Return (X, Y) of the center of cell containing provided text 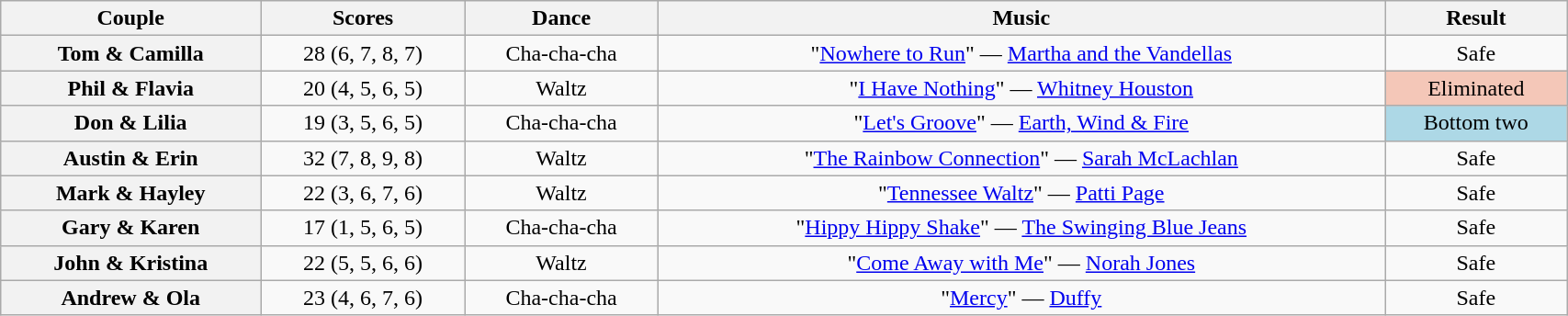
Couple (130, 18)
Mark & Hayley (130, 193)
John & Kristina (130, 263)
17 (1, 5, 6, 5) (364, 228)
Scores (364, 18)
20 (4, 5, 6, 5) (364, 88)
"Hippy Hippy Shake" — The Swinging Blue Jeans (1021, 228)
Phil & Flavia (130, 88)
"I Have Nothing" — Whitney Houston (1021, 88)
Tom & Camilla (130, 53)
Don & Lilia (130, 123)
32 (7, 8, 9, 8) (364, 158)
Gary & Karen (130, 228)
"The Rainbow Connection" — Sarah McLachlan (1021, 158)
"Nowhere to Run" — Martha and the Vandellas (1021, 53)
"Come Away with Me" — Norah Jones (1021, 263)
Andrew & Ola (130, 298)
"Let's Groove" — Earth, Wind & Fire (1021, 123)
22 (3, 6, 7, 6) (364, 193)
Result (1476, 18)
22 (5, 5, 6, 6) (364, 263)
Dance (562, 18)
Music (1021, 18)
19 (3, 5, 6, 5) (364, 123)
Austin & Erin (130, 158)
Eliminated (1476, 88)
"Mercy" — Duffy (1021, 298)
23 (4, 6, 7, 6) (364, 298)
28 (6, 7, 8, 7) (364, 53)
"Tennessee Waltz" — Patti Page (1021, 193)
Bottom two (1476, 123)
